From the cell containing the given text, extract its center point as (x, y) coordinate. 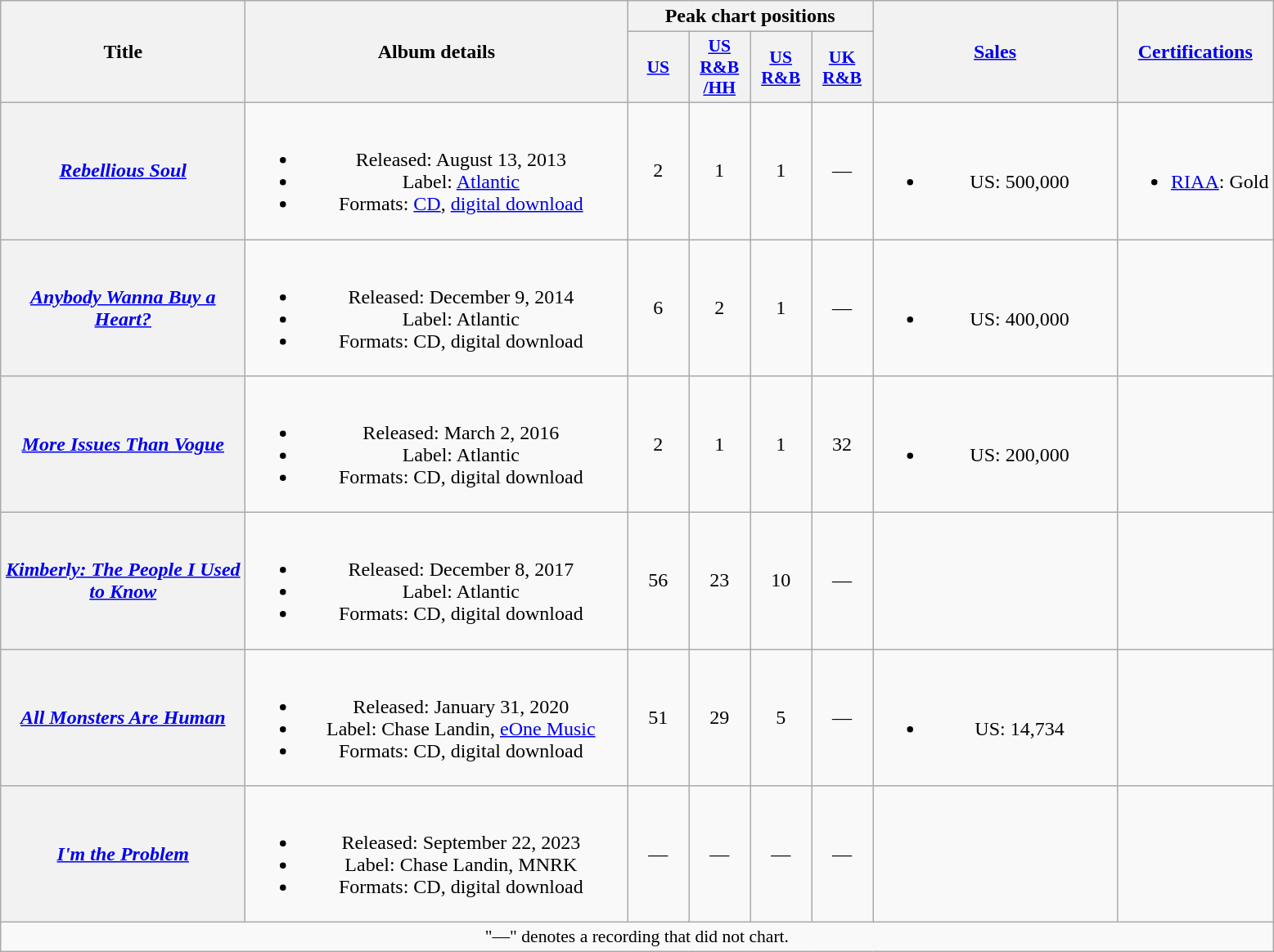
Released: December 8, 2017Label: AtlanticFormats: CD, digital download (437, 581)
Album details (437, 52)
Anybody Wanna Buy a Heart? (123, 308)
All Monsters Are Human (123, 718)
More Issues Than Vogue (123, 445)
Released: January 31, 2020Label: Chase Landin, eOne MusicFormats: CD, digital download (437, 718)
US: 14,734 (995, 718)
USR&B/HH (720, 67)
29 (720, 718)
Rebellious Soul (123, 170)
US (658, 67)
Released: September 22, 2023Label: Chase Landin, MNRKFormats: CD, digital download (437, 854)
I'm the Problem (123, 854)
Released: December 9, 2014Label: AtlanticFormats: CD, digital download (437, 308)
32 (843, 445)
6 (658, 308)
UKR&B (843, 67)
Title (123, 52)
51 (658, 718)
23 (720, 581)
Peak chart positions (750, 16)
RIAA: Gold (1195, 170)
"—" denotes a recording that did not chart. (637, 937)
Certifications (1195, 52)
Released: August 13, 2013Label: AtlanticFormats: CD, digital download (437, 170)
56 (658, 581)
Released: March 2, 2016Label: AtlanticFormats: CD, digital download (437, 445)
Kimberly: The People I Used to Know (123, 581)
Sales (995, 52)
US: 200,000 (995, 445)
US: 400,000 (995, 308)
USR&B (781, 67)
US: 500,000 (995, 170)
5 (781, 718)
10 (781, 581)
